Determine the (x, y) coordinate at the center of the cell enclosing the given text.  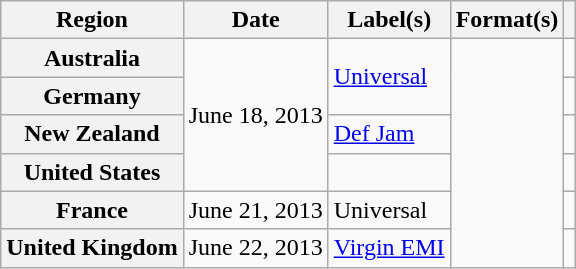
France (92, 210)
June 21, 2013 (256, 210)
June 18, 2013 (256, 115)
Germany (92, 96)
United Kingdom (92, 248)
June 22, 2013 (256, 248)
Def Jam (389, 134)
Region (92, 20)
Virgin EMI (389, 248)
New Zealand (92, 134)
United States (92, 172)
Date (256, 20)
Label(s) (389, 20)
Format(s) (507, 20)
Australia (92, 58)
